Return (X, Y) of the center of cell containing provided text 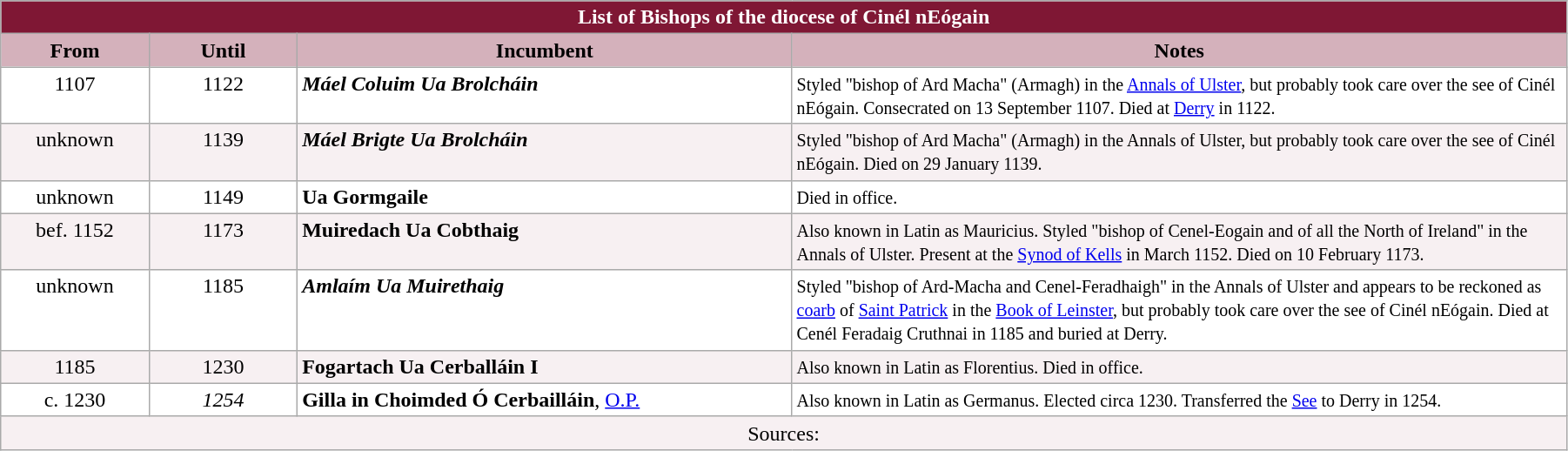
1230 (223, 367)
Incumbent (545, 50)
Ua Gormgaile (545, 197)
Notes (1179, 50)
List of Bishops of the diocese of Cinél nEógain (784, 17)
Muiredach Ua Cobthaig (545, 242)
1173 (223, 242)
1122 (223, 96)
Fogartach Ua Cerballáin I (545, 367)
bef. 1152 (75, 242)
From (75, 50)
Also known in Latin as Florentius. Died in office. (1179, 367)
1254 (223, 400)
Sources: (784, 433)
Also known in Latin as Germanus. Elected circa 1230. Transferred the See to Derry in 1254. (1179, 400)
1107 (75, 96)
1149 (223, 197)
Máel Coluim Ua Brolcháin (545, 96)
Died in office. (1179, 197)
Gilla in Choimded Ó Cerbailláin, O.P. (545, 400)
Máel Brigte Ua Brolcháin (545, 151)
c. 1230 (75, 400)
Amlaím Ua Muirethaig (545, 310)
1139 (223, 151)
Until (223, 50)
Styled "bishop of Ard Macha" (Armagh) in the Annals of Ulster, but probably took care over the see of Cinél nEógain. Died on 29 January 1139. (1179, 151)
